Provide the (x, y) coordinate of the cell's center where the given text is located.  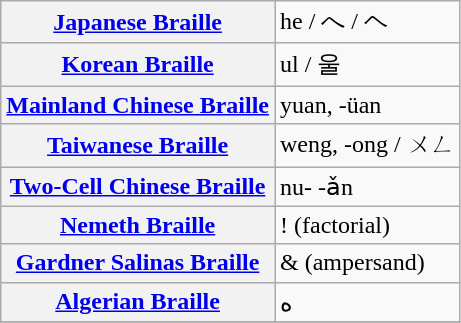
Two-Cell Chinese Braille (138, 186)
Nemeth Braille (138, 225)
! (factorial) (367, 225)
weng, -ong / ㄨㄥ (367, 146)
Mainland Chinese Braille (138, 105)
ul / 울 (367, 64)
Algerian Braille (138, 302)
& (ampersand) (367, 263)
Taiwanese Braille (138, 146)
ه ‎ (367, 302)
he / へ / ヘ (367, 22)
Korean Braille (138, 64)
Gardner Salinas Braille (138, 263)
nu- -ǎn (367, 186)
yuan, -üan (367, 105)
Japanese Braille (138, 22)
